Locate the cell with the specified text and output its (x, y) center coordinate. 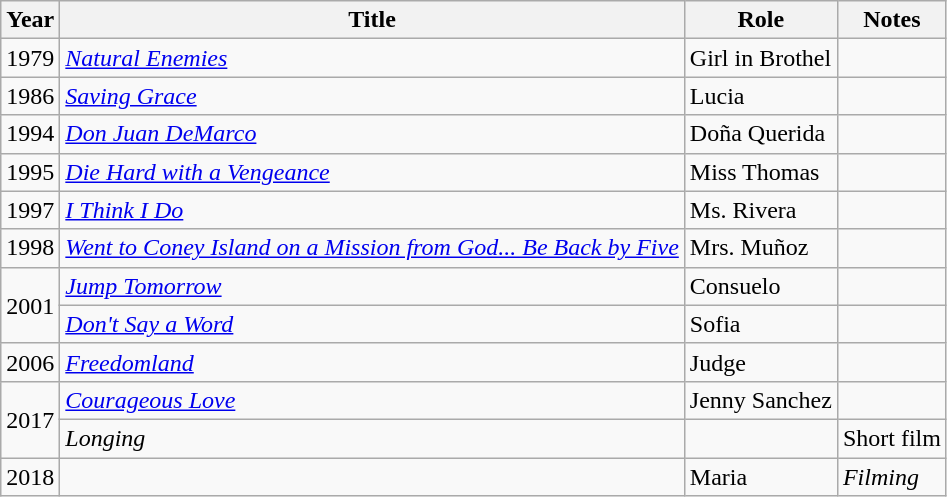
Mrs. Muñoz (760, 248)
Sofia (760, 324)
1994 (30, 134)
Courageous Love (372, 400)
2018 (30, 477)
Judge (760, 362)
Went to Coney Island on a Mission from God... Be Back by Five (372, 248)
Lucia (760, 96)
1986 (30, 96)
1997 (30, 210)
2006 (30, 362)
Freedomland (372, 362)
Consuelo (760, 286)
Jump Tomorrow (372, 286)
Don Juan DeMarco (372, 134)
Don't Say a Word (372, 324)
Girl in Brothel (760, 58)
1979 (30, 58)
Die Hard with a Vengeance (372, 172)
Title (372, 20)
Jenny Sanchez (760, 400)
Longing (372, 438)
Doña Querida (760, 134)
2017 (30, 419)
2001 (30, 305)
Notes (892, 20)
I Think I Do (372, 210)
1998 (30, 248)
Role (760, 20)
Year (30, 20)
Filming (892, 477)
Ms. Rivera (760, 210)
Miss Thomas (760, 172)
Natural Enemies (372, 58)
1995 (30, 172)
Maria (760, 477)
Short film (892, 438)
Saving Grace (372, 96)
